Return the (X, Y) coordinate for the center point of the cell that contains the specified text.  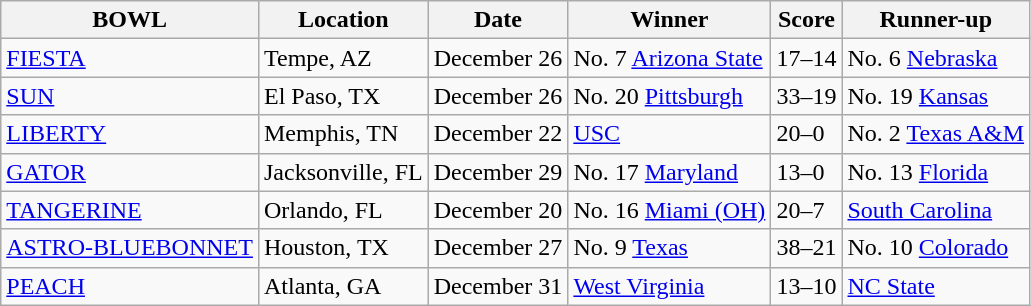
Date (498, 20)
Memphis, TN (343, 134)
TANGERINE (130, 210)
20–0 (806, 134)
PEACH (130, 286)
Orlando, FL (343, 210)
West Virginia (670, 286)
FIESTA (130, 58)
33–19 (806, 96)
December 27 (498, 248)
No. 17 Maryland (670, 172)
SUN (130, 96)
BOWL (130, 20)
NC State (936, 286)
El Paso, TX (343, 96)
Jacksonville, FL (343, 172)
13–0 (806, 172)
No. 6 Nebraska (936, 58)
Tempe, AZ (343, 58)
Atlanta, GA (343, 286)
No. 7 Arizona State (670, 58)
LIBERTY (130, 134)
Winner (670, 20)
December 20 (498, 210)
38–21 (806, 248)
No. 20 Pittsburgh (670, 96)
No. 9 Texas (670, 248)
17–14 (806, 58)
No. 13 Florida (936, 172)
No. 2 Texas A&M (936, 134)
USC (670, 134)
December 29 (498, 172)
No. 10 Colorado (936, 248)
GATOR (130, 172)
ASTRO-BLUEBONNET (130, 248)
No. 16 Miami (OH) (670, 210)
December 31 (498, 286)
13–10 (806, 286)
Location (343, 20)
20–7 (806, 210)
South Carolina (936, 210)
Runner-up (936, 20)
No. 19 Kansas (936, 96)
Houston, TX (343, 248)
December 22 (498, 134)
Score (806, 20)
